Pinpoint the cell where the given text exists, returning its [x, y] midpoint coordinate. 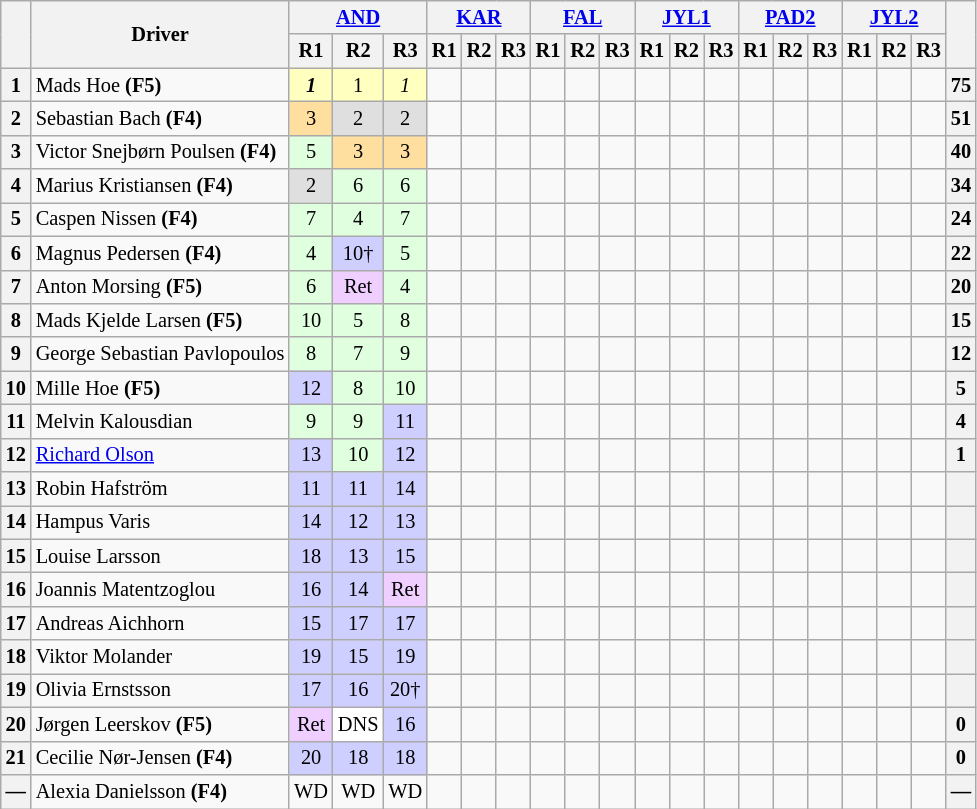
PAD2 [790, 17]
Sebastian Bach (F4) [160, 118]
Jørgen Leerskov (F5) [160, 724]
Mads Hoe (F5) [160, 85]
AND [358, 17]
DNS [358, 724]
Mads Kjelde Larsen (F5) [160, 320]
FAL [583, 17]
22 [961, 253]
Robin Hafström [160, 489]
KAR [479, 17]
75 [961, 85]
Anton Morsing (F5) [160, 287]
Victor Snejbørn Poulsen (F4) [160, 152]
Hampus Varis [160, 522]
Marius Kristiansen (F4) [160, 186]
Louise Larsson [160, 556]
JYL1 [687, 17]
24 [961, 219]
JYL2 [894, 17]
10† [358, 253]
Andreas Aichhorn [160, 623]
Magnus Pedersen (F4) [160, 253]
40 [961, 152]
Caspen Nissen (F4) [160, 219]
Alexia Danielsson (F4) [160, 791]
Melvin Kalousdian [160, 421]
Viktor Molander [160, 657]
51 [961, 118]
Driver [160, 34]
34 [961, 186]
Joannis Matentzoglou [160, 589]
Mille Hoe (F5) [160, 388]
Richard Olson [160, 455]
Cecilie Nør-Jensen (F4) [160, 758]
21 [16, 758]
Olivia Ernstsson [160, 690]
20† [405, 690]
George Sebastian Pavlopoulos [160, 354]
